Search for the cell housing the specified text and yield its (x, y) center coordinate. 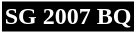
SG 2007 BQ (68, 17)
